Return [X, Y] of the center of cell containing provided text 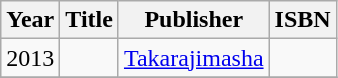
ISBN [302, 20]
Title [90, 20]
Takarajimasha [194, 58]
2013 [30, 58]
Publisher [194, 20]
Year [30, 20]
